Return the (x, y) coordinate for the center point of the cell that contains the specified text.  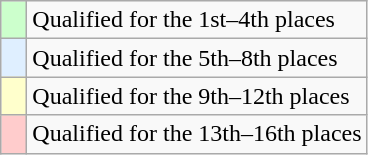
Qualified for the 9th–12th places (197, 96)
Qualified for the 5th–8th places (197, 58)
Qualified for the 1st–4th places (197, 20)
Qualified for the 13th–16th places (197, 134)
